Find where the given text appears and provide that cell's center as [x, y] coordinate. 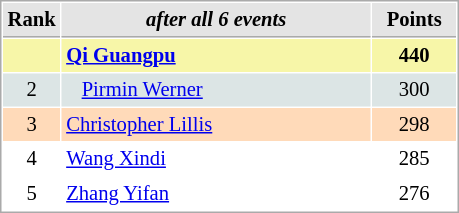
Wang Xindi [216, 158]
Rank [32, 20]
276 [414, 194]
after all 6 events [216, 20]
300 [414, 90]
Christopher Lillis [216, 124]
2 [32, 90]
Qi Guangpu [216, 56]
Zhang Yifan [216, 194]
298 [414, 124]
3 [32, 124]
Points [414, 20]
440 [414, 56]
Pirmin Werner [216, 90]
5 [32, 194]
4 [32, 158]
285 [414, 158]
